Find where the given text appears and provide that cell's center as (X, Y) coordinate. 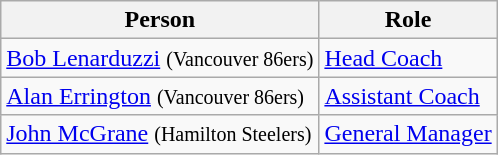
Assistant Coach (408, 96)
Bob Lenarduzzi (Vancouver 86ers) (160, 58)
Head Coach (408, 58)
General Manager (408, 134)
John McGrane (Hamilton Steelers) (160, 134)
Person (160, 20)
Alan Errington (Vancouver 86ers) (160, 96)
Role (408, 20)
